From the cell containing the given text, extract its center point as [X, Y] coordinate. 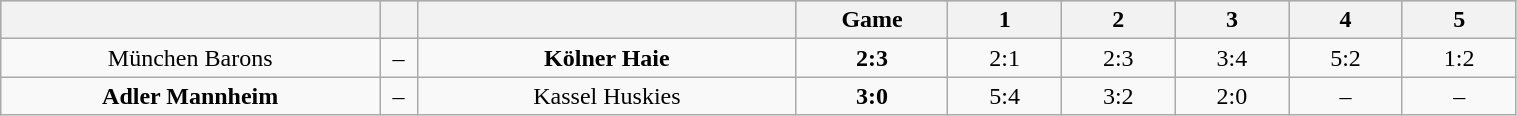
2:1 [1005, 58]
5:2 [1346, 58]
5:4 [1005, 96]
2:0 [1232, 96]
2 [1118, 20]
1:2 [1459, 58]
3:4 [1232, 58]
Kassel Huskies [606, 96]
3:0 [872, 96]
5 [1459, 20]
3:2 [1118, 96]
Adler Mannheim [190, 96]
München Barons [190, 58]
Kölner Haie [606, 58]
3 [1232, 20]
Game [872, 20]
4 [1346, 20]
1 [1005, 20]
